Locate the cell with the specified text and output its (x, y) center coordinate. 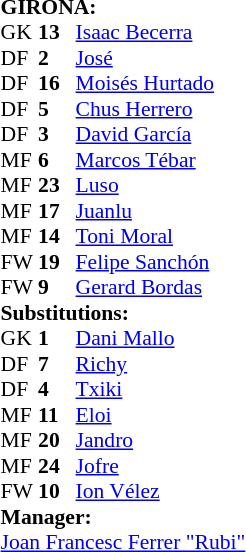
9 (57, 287)
4 (57, 389)
Jofre (161, 466)
Luso (161, 185)
Felipe Sanchón (161, 262)
Gerard Bordas (161, 287)
23 (57, 185)
Txiki (161, 389)
20 (57, 441)
17 (57, 211)
Substitutions: (124, 313)
Jandro (161, 441)
Toni Moral (161, 237)
Marcos Tébar (161, 160)
13 (57, 33)
11 (57, 415)
6 (57, 160)
24 (57, 466)
10 (57, 491)
Chus Herrero (161, 109)
14 (57, 237)
José (161, 58)
Richy (161, 364)
Manager: (124, 517)
16 (57, 83)
David García (161, 135)
2 (57, 58)
7 (57, 364)
19 (57, 262)
Dani Mallo (161, 339)
3 (57, 135)
1 (57, 339)
Eloi (161, 415)
Ion Vélez (161, 491)
5 (57, 109)
Isaac Becerra (161, 33)
Moisés Hurtado (161, 83)
Juanlu (161, 211)
